Return the [X, Y] coordinate for the center point of the cell that contains the specified text.  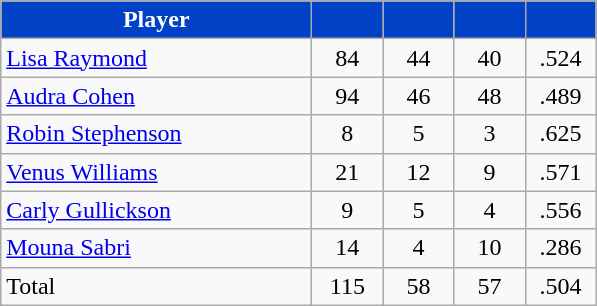
.625 [560, 134]
8 [348, 134]
44 [418, 58]
12 [418, 172]
Lisa Raymond [156, 58]
21 [348, 172]
10 [490, 248]
94 [348, 96]
Total [156, 286]
46 [418, 96]
.489 [560, 96]
84 [348, 58]
Audra Cohen [156, 96]
57 [490, 286]
.504 [560, 286]
Player [156, 20]
58 [418, 286]
14 [348, 248]
Carly Gullickson [156, 210]
115 [348, 286]
.571 [560, 172]
.524 [560, 58]
Venus Williams [156, 172]
.286 [560, 248]
48 [490, 96]
Robin Stephenson [156, 134]
.556 [560, 210]
Mouna Sabri [156, 248]
3 [490, 134]
40 [490, 58]
